Provide the [X, Y] coordinate of the cell's center where the given text is located.  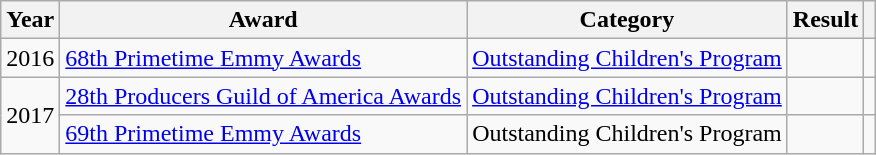
Award [264, 20]
69th Primetime Emmy Awards [264, 134]
28th Producers Guild of America Awards [264, 96]
2016 [30, 58]
Category [628, 20]
2017 [30, 115]
Result [825, 20]
68th Primetime Emmy Awards [264, 58]
Year [30, 20]
